Find where the given text appears and provide that cell's center as (x, y) coordinate. 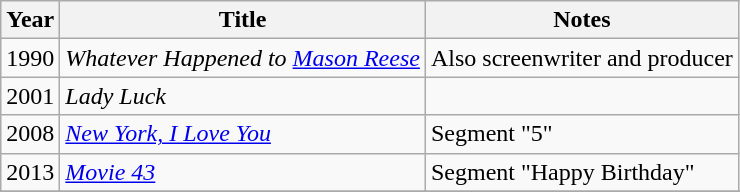
2013 (30, 172)
Title (243, 20)
2001 (30, 96)
Year (30, 20)
Notes (582, 20)
1990 (30, 58)
New York, I Love You (243, 134)
2008 (30, 134)
Segment "Happy Birthday" (582, 172)
Lady Luck (243, 96)
Also screenwriter and producer (582, 58)
Segment "5" (582, 134)
Movie 43 (243, 172)
Whatever Happened to Mason Reese (243, 58)
